Capture the cell that displays the provided text and extract its (X, Y) central coordinate. 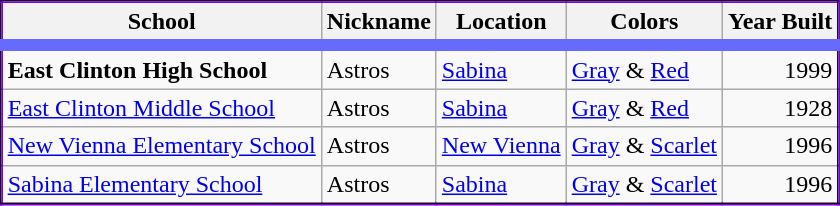
Nickname (378, 24)
School (161, 24)
New Vienna (501, 146)
1999 (781, 68)
East Clinton High School (161, 68)
1928 (781, 108)
Year Built (781, 24)
East Clinton Middle School (161, 108)
Location (501, 24)
Colors (644, 24)
Sabina Elementary School (161, 184)
New Vienna Elementary School (161, 146)
